Capture the cell that displays the provided text and extract its [x, y] central coordinate. 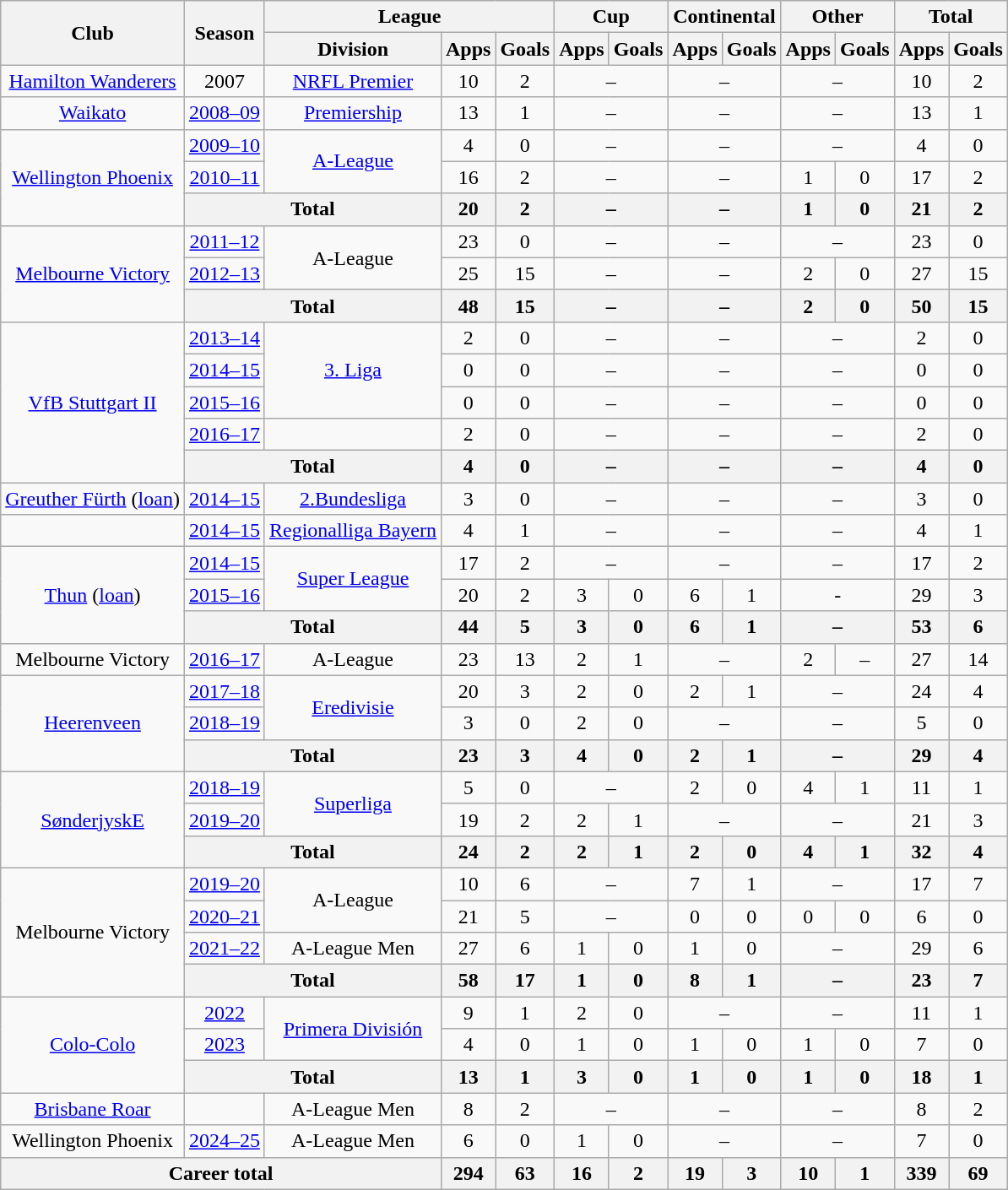
Super League [353, 579]
69 [978, 1173]
2010–11 [225, 177]
Cup [611, 17]
Colo-Colo [93, 1045]
2021–22 [225, 949]
- [837, 595]
2017–18 [225, 691]
2009–10 [225, 145]
Club [93, 33]
Eredivisie [353, 707]
Thun (loan) [93, 595]
2024–25 [225, 1141]
2.Bundesliga [353, 499]
63 [525, 1173]
Division [353, 49]
2022 [225, 1013]
Greuther Fürth (loan) [93, 499]
25 [468, 273]
2013–14 [225, 338]
Primera División [353, 1029]
Hamilton Wanderers [93, 81]
VfB Stuttgart II [93, 402]
44 [468, 627]
SønderjyskE [93, 819]
339 [921, 1173]
2012–13 [225, 273]
Brisbane Roar [93, 1109]
Premiership [353, 113]
Superliga [353, 803]
3. Liga [353, 370]
2008–09 [225, 113]
53 [921, 627]
League [409, 17]
NRFL Premier [353, 81]
9 [468, 1013]
48 [468, 306]
58 [468, 981]
Heerenveen [93, 723]
Career total [221, 1173]
2023 [225, 1045]
2011–12 [225, 241]
2020–21 [225, 916]
Waikato [93, 113]
Regionalliga Bayern [353, 531]
14 [978, 659]
32 [921, 852]
18 [921, 1077]
Other [837, 17]
294 [468, 1173]
Continental [724, 17]
2007 [225, 81]
50 [921, 306]
Season [225, 33]
